Capture the cell that displays the provided text and extract its (X, Y) central coordinate. 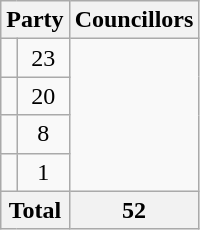
Councillors (134, 20)
20 (43, 96)
Total (35, 210)
23 (43, 58)
1 (43, 172)
8 (43, 134)
Party (35, 20)
52 (134, 210)
